Capture the cell that displays the provided text and extract its (X, Y) central coordinate. 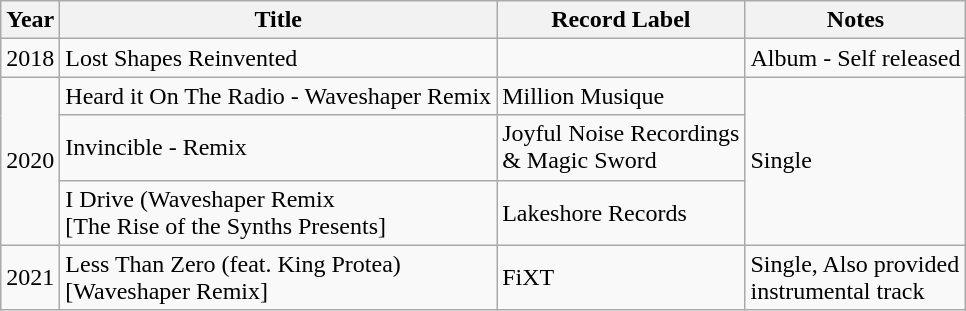
2020 (30, 161)
Joyful Noise Recordings& Magic Sword (621, 148)
FiXT (621, 278)
Heard it On The Radio - Waveshaper Remix (278, 96)
Lakeshore Records (621, 212)
Single, Also providedinstrumental track (856, 278)
2021 (30, 278)
Less Than Zero (feat. King Protea)[Waveshaper Remix] (278, 278)
Year (30, 20)
Million Musique (621, 96)
Lost Shapes Reinvented (278, 58)
2018 (30, 58)
Invincible - Remix (278, 148)
Record Label (621, 20)
I Drive (Waveshaper Remix[The Rise of the Synths Presents] (278, 212)
Notes (856, 20)
Single (856, 161)
Album - Self released (856, 58)
Title (278, 20)
